Identify which cell holds the provided text, then report its [X, Y] central coordinate. 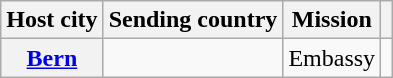
Embassy [332, 58]
Bern [52, 58]
Host city [52, 20]
Mission [332, 20]
Sending country [193, 20]
